Determine the (X, Y) coordinate at the center of the cell enclosing the given text.  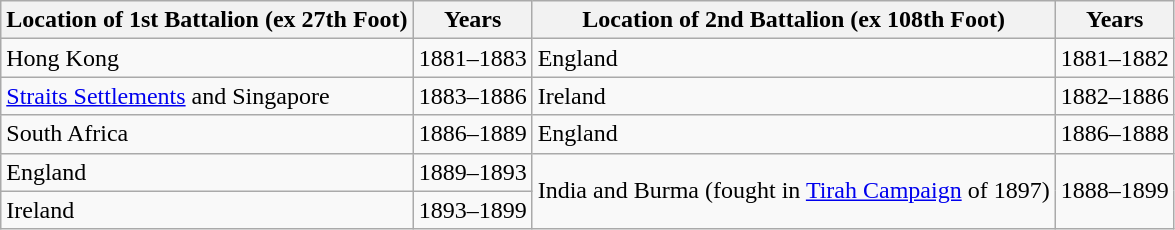
1881–1883 (472, 58)
India and Burma (fought in Tirah Campaign of 1897) (794, 191)
Location of 1st Battalion (ex 27th Foot) (207, 20)
1888–1899 (1114, 191)
Hong Kong (207, 58)
1882–1886 (1114, 96)
Straits Settlements and Singapore (207, 96)
South Africa (207, 134)
1883–1886 (472, 96)
1881–1882 (1114, 58)
1886–1888 (1114, 134)
Location of 2nd Battalion (ex 108th Foot) (794, 20)
1886–1889 (472, 134)
1893–1899 (472, 210)
1889–1893 (472, 172)
